From the cell containing the given text, extract its center point as [x, y] coordinate. 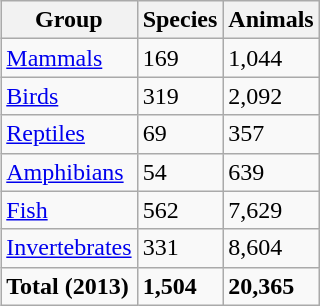
562 [180, 210]
Mammals [69, 58]
Group [69, 20]
331 [180, 248]
1,504 [180, 286]
20,365 [271, 286]
Animals [271, 20]
2,092 [271, 96]
Species [180, 20]
Amphibians [69, 172]
Fish [69, 210]
Invertebrates [69, 248]
Total (2013) [69, 286]
54 [180, 172]
8,604 [271, 248]
1,044 [271, 58]
357 [271, 134]
Reptiles [69, 134]
69 [180, 134]
319 [180, 96]
169 [180, 58]
Birds [69, 96]
639 [271, 172]
7,629 [271, 210]
